Scan for the cell matching the given text and deliver its (X, Y) coordinate at center. 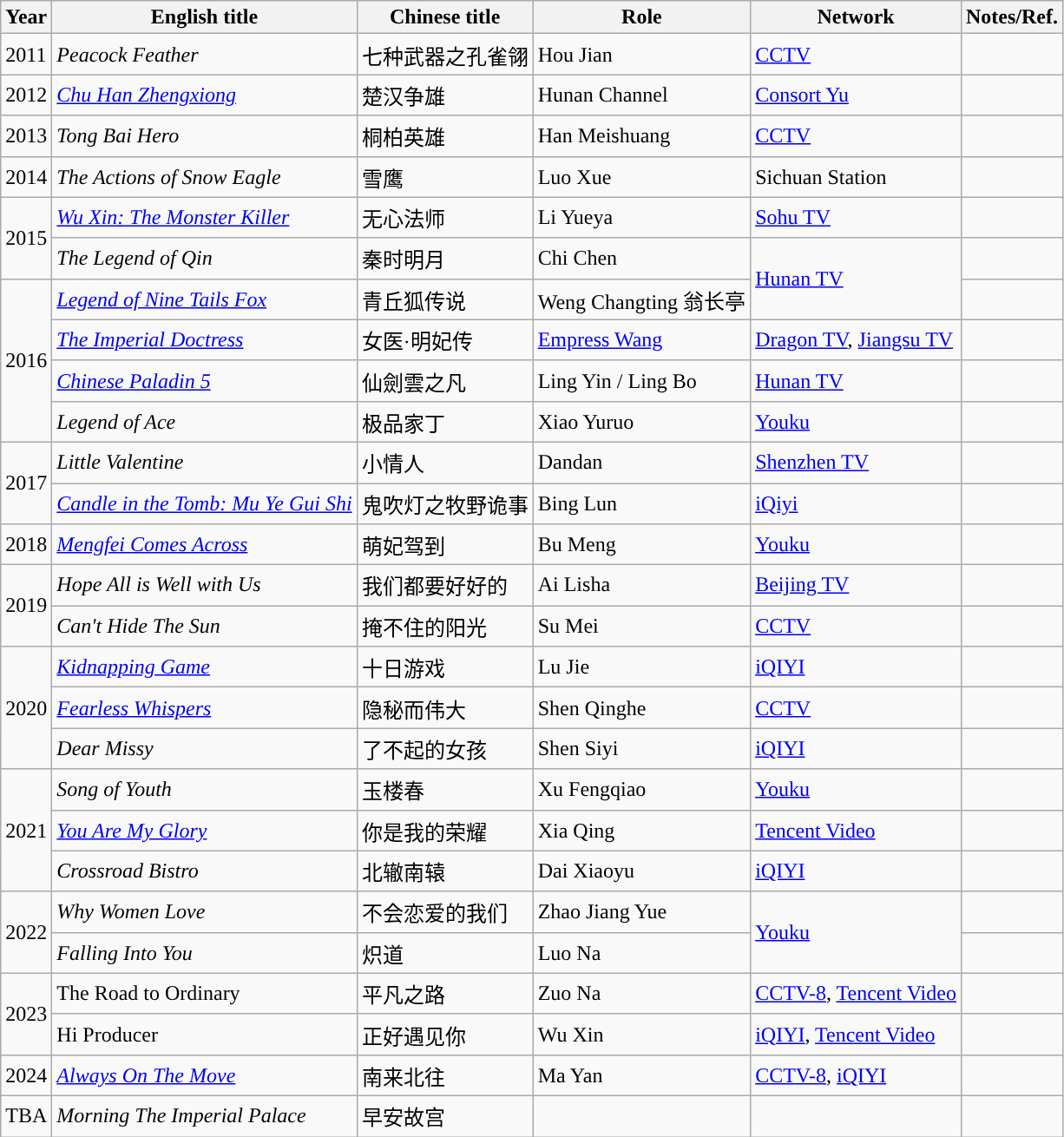
Xiao Yuruo (641, 422)
2022 (26, 932)
Lu Jie (641, 667)
Dear Missy (205, 748)
2023 (26, 1014)
Weng Changting 翁长亭 (641, 299)
早安故宫 (444, 1116)
2014 (26, 177)
你是我的荣耀 (444, 830)
Fearless Whispers (205, 708)
南来北往 (444, 1075)
Han Meishuang (641, 135)
Xia Qing (641, 830)
Song of Youth (205, 790)
Year (26, 17)
Bu Meng (641, 545)
Crossroad Bistro (205, 871)
2018 (26, 545)
Shenzhen TV (856, 462)
Ma Yan (641, 1075)
Ai Lisha (641, 585)
2019 (26, 606)
了不起的女孩 (444, 748)
CCTV-8, iQIYI (856, 1075)
Dai Xiaoyu (641, 871)
Consort Yu (856, 95)
TBA (26, 1116)
Legend of Ace (205, 422)
2015 (26, 238)
秦时明月 (444, 259)
小情人 (444, 462)
2012 (26, 95)
2013 (26, 135)
Mengfei Comes Across (205, 545)
The Legend of Qin (205, 259)
The Imperial Doctress (205, 340)
北辙南辕 (444, 871)
Xu Fengqiao (641, 790)
玉楼春 (444, 790)
Dragon TV, Jiangsu TV (856, 340)
Legend of Nine Tails Fox (205, 299)
Hope All is Well with Us (205, 585)
极品家丁 (444, 422)
Always On The Move (205, 1075)
2020 (26, 708)
Zuo Na (641, 993)
七种武器之孔雀翎 (444, 54)
Notes/Ref. (1012, 17)
2016 (26, 360)
Li Yueya (641, 217)
English title (205, 17)
Zhao Jiang Yue (641, 911)
Can't Hide The Sun (205, 627)
The Road to Ordinary (205, 993)
Hou Jian (641, 54)
Beijing TV (856, 585)
2017 (26, 483)
Shen Qinghe (641, 708)
隐秘而伟大 (444, 708)
Kidnapping Game (205, 667)
Why Women Love (205, 911)
Candle in the Tomb: Mu Ye Gui Shi (205, 503)
Wu Xin (641, 1035)
青丘狐传说 (444, 299)
Sichuan Station (856, 177)
Dandan (641, 462)
桐柏英雄 (444, 135)
Chinese title (444, 17)
Hi Producer (205, 1035)
Tencent Video (856, 830)
掩不住的阳光 (444, 627)
楚汉争雄 (444, 95)
Luo Xue (641, 177)
Tong Bai Hero (205, 135)
Luo Na (641, 953)
Sohu TV (856, 217)
我们都要好好的 (444, 585)
Peacock Feather (205, 54)
Little Valentine (205, 462)
炽道 (444, 953)
正好遇见你 (444, 1035)
Role (641, 17)
十日游戏 (444, 667)
Hunan Channel (641, 95)
Ling Yin / Ling Bo (641, 380)
Network (856, 17)
2021 (26, 830)
Wu Xin: The Monster Killer (205, 217)
仙劍雲之凡 (444, 380)
萌妃驾到 (444, 545)
iQiyi (856, 503)
2024 (26, 1075)
The Actions of Snow Eagle (205, 177)
Morning The Imperial Palace (205, 1116)
Su Mei (641, 627)
Shen Siyi (641, 748)
Chu Han Zhengxiong (205, 95)
Empress Wang (641, 340)
2011 (26, 54)
女医·明妃传 (444, 340)
CCTV-8, Tencent Video (856, 993)
Chi Chen (641, 259)
雪鹰 (444, 177)
鬼吹灯之牧野诡事 (444, 503)
平凡之路 (444, 993)
Bing Lun (641, 503)
无心法师 (444, 217)
Chinese Paladin 5 (205, 380)
Falling Into You (205, 953)
iQIYI, Tencent Video (856, 1035)
You Are My Glory (205, 830)
不会恋爱的我们 (444, 911)
